Determine the (x, y) coordinate at the center of the cell enclosing the given text.  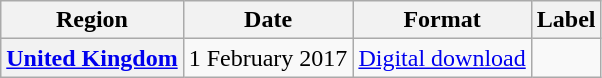
Format (442, 20)
Digital download (442, 58)
Region (92, 20)
Label (566, 20)
United Kingdom (92, 58)
Date (268, 20)
1 February 2017 (268, 58)
